Determine the [x, y] coordinate at the center of the cell enclosing the given text.  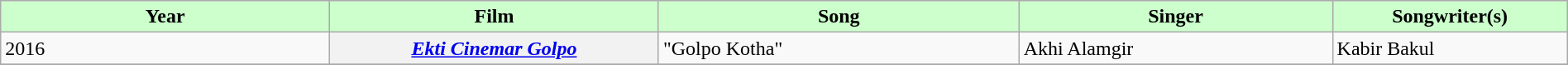
2016 [165, 48]
Ekti Cinemar Golpo [495, 48]
Song [839, 17]
Akhi Alamgir [1176, 48]
Film [495, 17]
"Golpo Kotha" [839, 48]
Kabir Bakul [1450, 48]
Singer [1176, 17]
Year [165, 17]
Songwriter(s) [1450, 17]
